Pinpoint the cell where the given text exists, returning its (X, Y) midpoint coordinate. 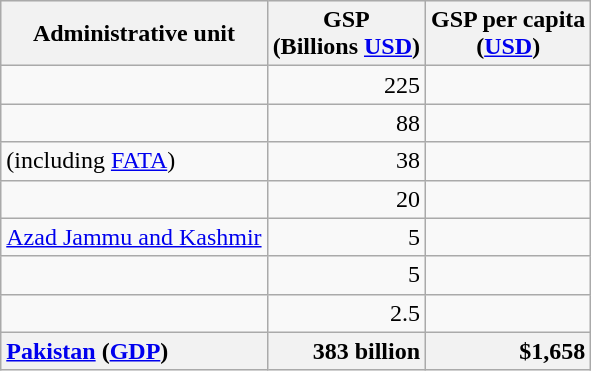
GSP(Billions USD) (346, 34)
Azad Jammu and Kashmir (134, 237)
Administrative unit (134, 34)
38 (346, 161)
383 billion (346, 351)
$1,658 (508, 351)
GSP per capita(USD) (508, 34)
(including FATA) (134, 161)
88 (346, 123)
225 (346, 85)
20 (346, 199)
Pakistan (GDP) (134, 351)
2.5 (346, 313)
